Extract the (X, Y) coordinate from the center of the cell holding the provided text.  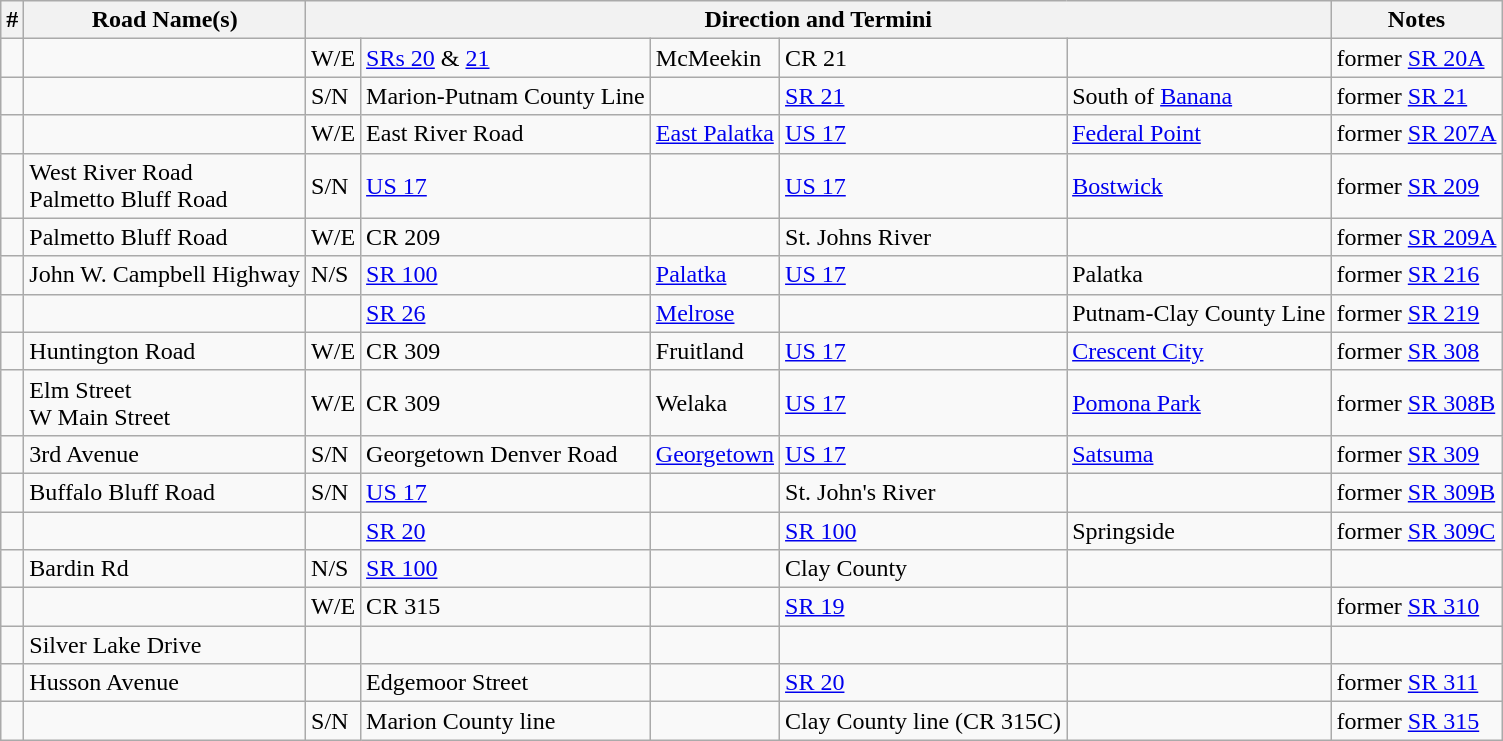
St. John's River (924, 492)
# (12, 20)
John W. Campbell Highway (165, 275)
CR 315 (506, 607)
former SR 216 (1416, 275)
Bardin Rd (165, 569)
former SR 310 (1416, 607)
Notes (1416, 20)
Federal Point (1199, 134)
Husson Avenue (165, 683)
3rd Avenue (165, 454)
St. Johns River (924, 237)
former SR 209A (1416, 237)
SRs 20 & 21 (506, 58)
Fruitland (714, 351)
West River RoadPalmetto Bluff Road (165, 186)
former SR 308 (1416, 351)
Huntington Road (165, 351)
Crescent City (1199, 351)
Marion-Putnam County Line (506, 96)
Putnam-Clay County Line (1199, 313)
former SR 311 (1416, 683)
Palmetto Bluff Road (165, 237)
Melrose (714, 313)
former SR 20A (1416, 58)
Direction and Termini (818, 20)
former SR 21 (1416, 96)
SR 19 (924, 607)
SR 21 (924, 96)
McMeekin (714, 58)
former SR 309C (1416, 531)
Silver Lake Drive (165, 645)
East River Road (506, 134)
Buffalo Bluff Road (165, 492)
Welaka (714, 402)
former SR 219 (1416, 313)
former SR 209 (1416, 186)
CR 209 (506, 237)
Marion County line (506, 721)
East Palatka (714, 134)
CR 21 (924, 58)
former SR 315 (1416, 721)
Bostwick (1199, 186)
South of Banana (1199, 96)
Road Name(s) (165, 20)
SR 26 (506, 313)
former SR 309B (1416, 492)
Clay County (924, 569)
Pomona Park (1199, 402)
Georgetown Denver Road (506, 454)
former SR 309 (1416, 454)
Springside (1199, 531)
former SR 207A (1416, 134)
Elm StreetW Main Street (165, 402)
Satsuma (1199, 454)
Georgetown (714, 454)
Clay County line (CR 315C) (924, 721)
Edgemoor Street (506, 683)
former SR 308B (1416, 402)
